For the text-containing cell, return its midpoint in (x, y) coordinate format. 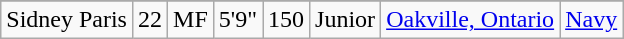
Junior (346, 20)
5'9" (238, 20)
Oakville, Ontario (470, 20)
22 (150, 20)
Sidney Paris (67, 20)
150 (286, 20)
Navy (592, 20)
MF (191, 20)
